Identify which cell holds the provided text, then report its (x, y) central coordinate. 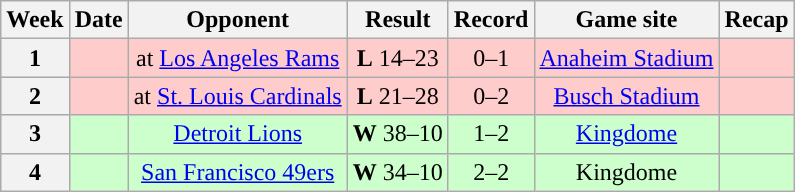
San Francisco 49ers (238, 172)
Game site (626, 20)
Anaheim Stadium (626, 58)
W 38–10 (398, 134)
L 21–28 (398, 96)
2 (35, 96)
Detroit Lions (238, 134)
1 (35, 58)
L 14–23 (398, 58)
Recap (756, 20)
4 (35, 172)
at Los Angeles Rams (238, 58)
Record (491, 20)
0–1 (491, 58)
Busch Stadium (626, 96)
at St. Louis Cardinals (238, 96)
W 34–10 (398, 172)
3 (35, 134)
Date (98, 20)
0–2 (491, 96)
Week (35, 20)
1–2 (491, 134)
2–2 (491, 172)
Result (398, 20)
Opponent (238, 20)
